Output the [x, y] coordinate of the center of the cell containing the given text.  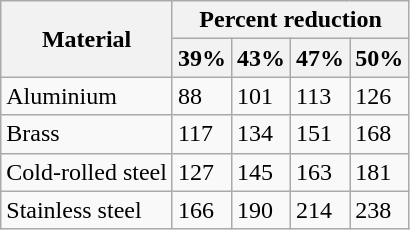
43% [262, 58]
134 [262, 134]
190 [262, 210]
214 [320, 210]
50% [380, 58]
145 [262, 172]
163 [320, 172]
181 [380, 172]
101 [262, 96]
113 [320, 96]
88 [202, 96]
151 [320, 134]
127 [202, 172]
39% [202, 58]
Aluminium [87, 96]
168 [380, 134]
Material [87, 39]
166 [202, 210]
238 [380, 210]
47% [320, 58]
126 [380, 96]
Cold-rolled steel [87, 172]
Brass [87, 134]
Percent reduction [290, 20]
Stainless steel [87, 210]
117 [202, 134]
